Scan for the cell matching the given text and deliver its (x, y) coordinate at center. 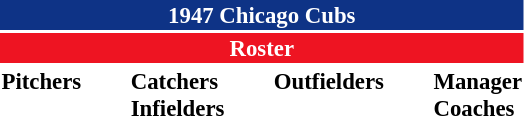
1947 Chicago Cubs (262, 15)
Roster (262, 48)
